Determine the (X, Y) coordinate at the center of the cell enclosing the given text.  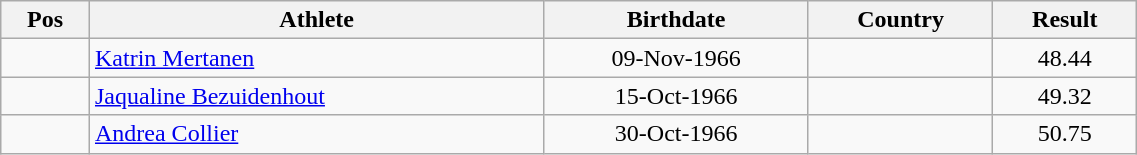
Athlete (316, 20)
Katrin Mertanen (316, 58)
09-Nov-1966 (676, 58)
Birthdate (676, 20)
Pos (46, 20)
Country (900, 20)
15-Oct-1966 (676, 96)
Andrea Collier (316, 134)
Jaqualine Bezuidenhout (316, 96)
49.32 (1065, 96)
30-Oct-1966 (676, 134)
50.75 (1065, 134)
Result (1065, 20)
48.44 (1065, 58)
